Provide the [X, Y] coordinate of the cell's center where the given text is located.  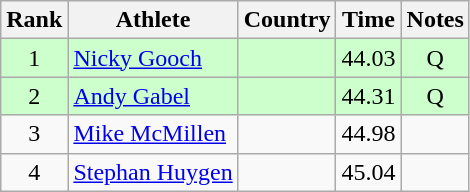
4 [34, 172]
Nicky Gooch [153, 58]
Stephan Huygen [153, 172]
Andy Gabel [153, 96]
Notes [435, 20]
Mike McMillen [153, 134]
Country [287, 20]
Rank [34, 20]
44.03 [368, 58]
44.31 [368, 96]
3 [34, 134]
1 [34, 58]
2 [34, 96]
44.98 [368, 134]
Time [368, 20]
Athlete [153, 20]
45.04 [368, 172]
